Determine the (x, y) coordinate at the center of the cell enclosing the given text.  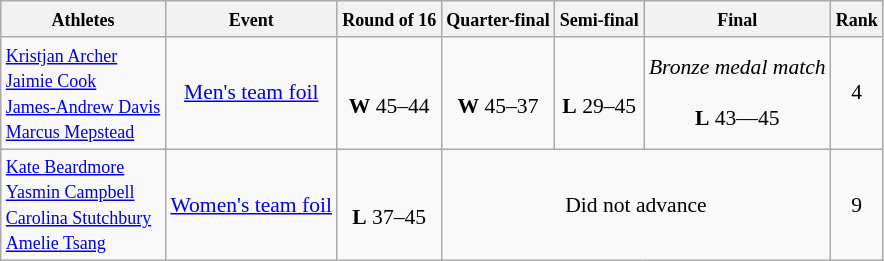
Event (251, 19)
Quarter-final (498, 19)
L 29–45 (600, 93)
Semi-final (600, 19)
9 (857, 205)
Final (738, 19)
Men's team foil (251, 93)
L 37–45 (389, 205)
Round of 16 (389, 19)
Athletes (84, 19)
Bronze medal matchL 43—45 (738, 93)
Women's team foil (251, 205)
Kristjan ArcherJaimie CookJames-Andrew DavisMarcus Mepstead (84, 93)
Kate BeardmoreYasmin CampbellCarolina StutchburyAmelie Tsang (84, 205)
4 (857, 93)
Did not advance (636, 205)
W 45–37 (498, 93)
W 45–44 (389, 93)
Rank (857, 19)
